Capture the cell that displays the provided text and extract its [x, y] central coordinate. 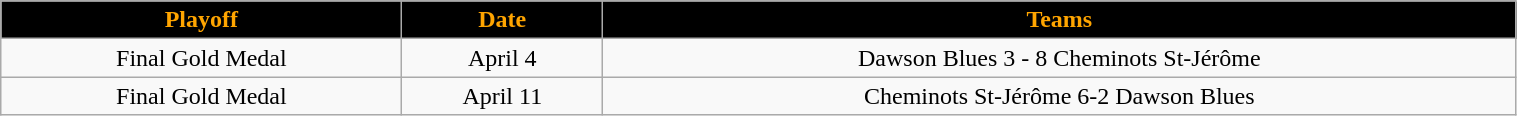
Teams [1060, 20]
Cheminots St-Jérôme 6-2 Dawson Blues [1060, 96]
Playoff [202, 20]
April 11 [502, 96]
Dawson Blues 3 - 8 Cheminots St-Jérôme [1060, 58]
Date [502, 20]
April 4 [502, 58]
